Search for the cell housing the specified text and yield its [X, Y] center coordinate. 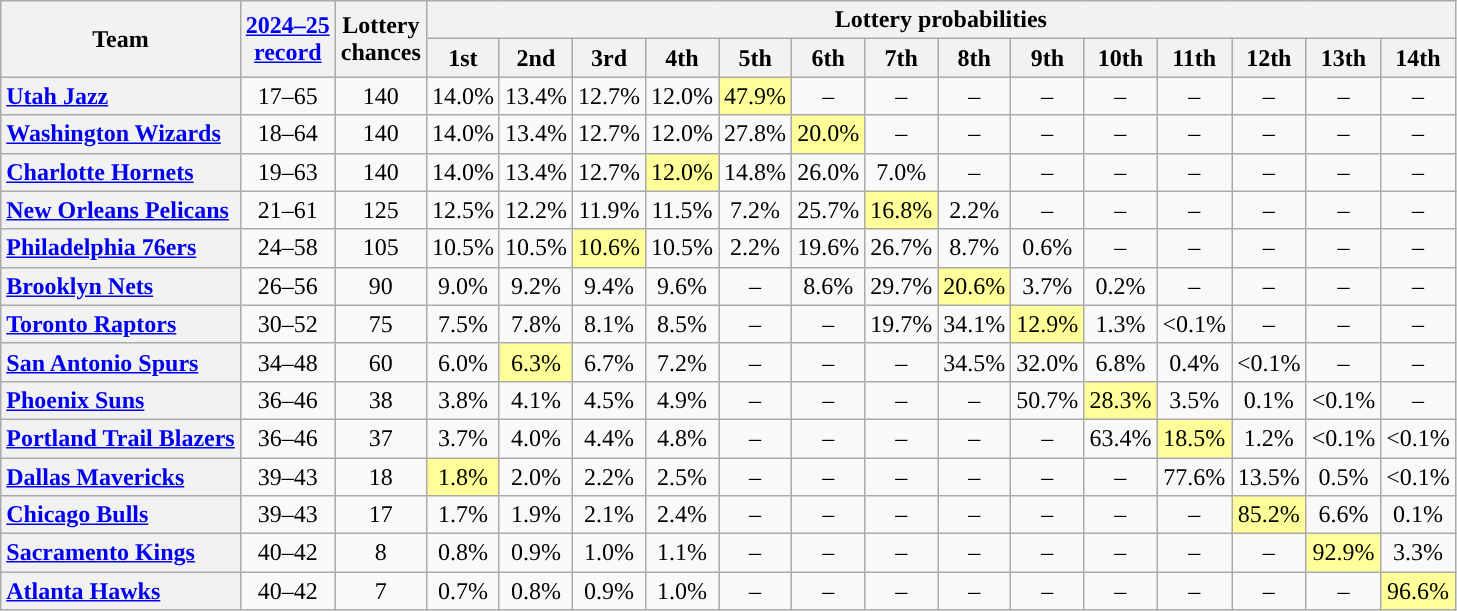
26.0% [828, 172]
Dallas Mavericks [120, 477]
60 [380, 362]
Phoenix Suns [120, 400]
6.7% [608, 362]
Team [120, 39]
3.5% [1194, 400]
14th [1418, 58]
Portland Trail Blazers [120, 438]
9.0% [462, 286]
34–48 [288, 362]
92.9% [1344, 553]
27.8% [756, 134]
5th [756, 58]
19–63 [288, 172]
8.1% [608, 324]
85.2% [1270, 515]
1.1% [682, 553]
0.4% [1194, 362]
7th [902, 58]
30–52 [288, 324]
4.8% [682, 438]
38 [380, 400]
0.7% [462, 591]
28.3% [1120, 400]
29.7% [902, 286]
26.7% [902, 248]
1.3% [1120, 324]
7 [380, 591]
0.5% [1344, 477]
7.0% [902, 172]
17 [380, 515]
2.0% [536, 477]
11th [1194, 58]
0.2% [1120, 286]
9th [1048, 58]
34.5% [974, 362]
0.6% [1048, 248]
8.5% [682, 324]
47.9% [756, 96]
6th [828, 58]
11.5% [682, 210]
20.6% [974, 286]
21–61 [288, 210]
16.8% [902, 210]
12.9% [1048, 324]
26–56 [288, 286]
9.6% [682, 286]
12th [1270, 58]
18–64 [288, 134]
19.6% [828, 248]
90 [380, 286]
1.9% [536, 515]
Chicago Bulls [120, 515]
4th [682, 58]
Sacramento Kings [120, 553]
6.6% [1344, 515]
2.5% [682, 477]
4.5% [608, 400]
18.5% [1194, 438]
New Orleans Pelicans [120, 210]
Brooklyn Nets [120, 286]
2.1% [608, 515]
Utah Jazz [120, 96]
18 [380, 477]
4.9% [682, 400]
12.5% [462, 210]
11.9% [608, 210]
13.5% [1270, 477]
7.5% [462, 324]
3.3% [1418, 553]
12.2% [536, 210]
Atlanta Hawks [120, 591]
8 [380, 553]
10th [1120, 58]
14.8% [756, 172]
4.0% [536, 438]
Philadelphia 76ers [120, 248]
63.4% [1120, 438]
8.6% [828, 286]
2.4% [682, 515]
3.8% [462, 400]
Charlotte Hornets [120, 172]
75 [380, 324]
125 [380, 210]
77.6% [1194, 477]
9.4% [608, 286]
4.4% [608, 438]
50.7% [1048, 400]
25.7% [828, 210]
105 [380, 248]
10.6% [608, 248]
96.6% [1418, 591]
Lotterychances [380, 39]
1.8% [462, 477]
1.2% [1270, 438]
1st [462, 58]
Lottery probabilities [940, 20]
Toronto Raptors [120, 324]
34.1% [974, 324]
32.0% [1048, 362]
4.1% [536, 400]
1.7% [462, 515]
3rd [608, 58]
Washington Wizards [120, 134]
13th [1344, 58]
7.8% [536, 324]
6.3% [536, 362]
17–65 [288, 96]
37 [380, 438]
19.7% [902, 324]
2024–25record [288, 39]
8th [974, 58]
24–58 [288, 248]
6.8% [1120, 362]
6.0% [462, 362]
San Antonio Spurs [120, 362]
9.2% [536, 286]
20.0% [828, 134]
2nd [536, 58]
8.7% [974, 248]
